Identify which cell holds the provided text, then report its (x, y) central coordinate. 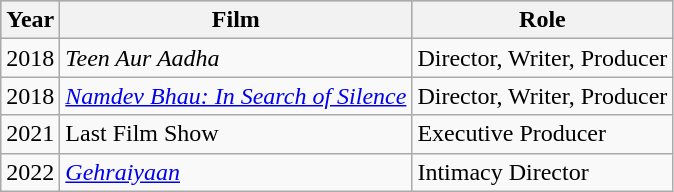
Role (542, 20)
Intimacy Director (542, 172)
Namdev Bhau: In Search of Silence (236, 96)
Year (30, 20)
Film (236, 20)
Gehraiyaan (236, 172)
Last Film Show (236, 134)
Teen Aur Aadha (236, 58)
Executive Producer (542, 134)
2021 (30, 134)
2022 (30, 172)
